Determine the [x, y] coordinate at the center of the cell enclosing the given text.  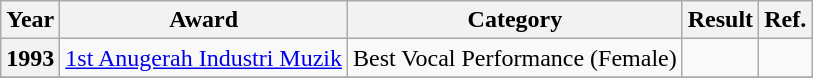
Result [720, 20]
Category [516, 20]
1st Anugerah Industri Muzik [204, 58]
1993 [30, 58]
Year [30, 20]
Best Vocal Performance (Female) [516, 58]
Award [204, 20]
Ref. [786, 20]
